Return [X, Y] of the center of cell containing provided text 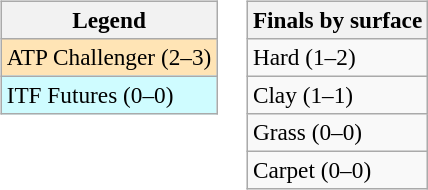
Legend [108, 20]
ITF Futures (0–0) [108, 95]
Finals by surface [337, 20]
ATP Challenger (2–3) [108, 57]
Carpet (0–0) [337, 171]
Hard (1–2) [337, 57]
Grass (0–0) [337, 133]
Clay (1–1) [337, 95]
